Output the (X, Y) coordinate of the center of the cell containing the given text.  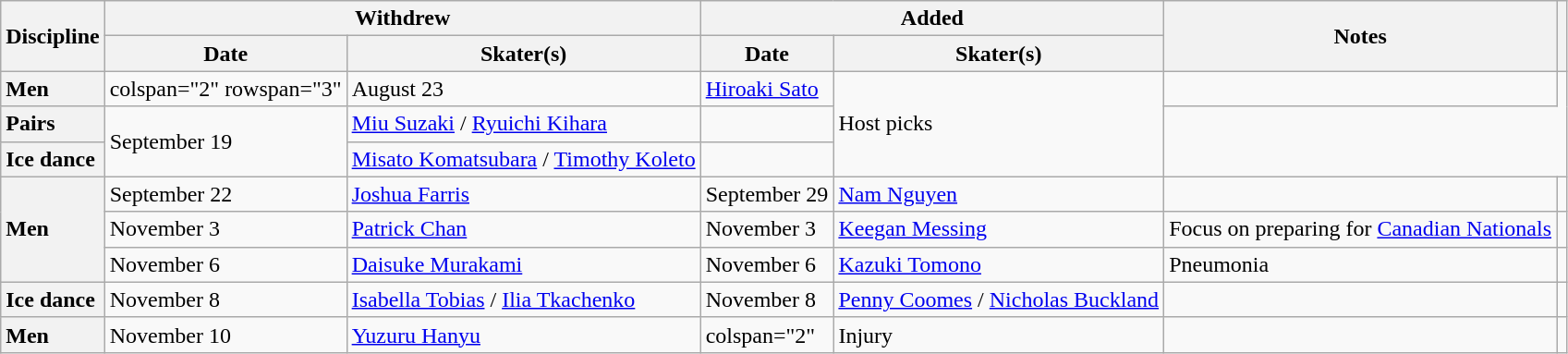
September 29 (767, 194)
Pairs (53, 124)
September 22 (225, 194)
Miu Suzaki / Ryuichi Kihara (523, 124)
Pneumonia (1360, 264)
Withdrew (403, 18)
Nam Nguyen (999, 194)
Injury (999, 335)
Focus on preparing for Canadian Nationals (1360, 229)
Kazuki Tomono (999, 264)
Daisuke Murakami (523, 264)
Patrick Chan (523, 229)
August 23 (523, 89)
Keegan Messing (999, 229)
Yuzuru Hanyu (523, 335)
Joshua Farris (523, 194)
Host picks (999, 124)
September 19 (225, 141)
Penny Coomes / Nicholas Buckland (999, 299)
colspan="2" rowspan="3" (225, 89)
Isabella Tobias / Ilia Tkachenko (523, 299)
Discipline (53, 36)
Added (931, 18)
Hiroaki Sato (767, 89)
Misato Komatsubara / Timothy Koleto (523, 159)
November 10 (225, 335)
colspan="2" (767, 335)
Notes (1360, 36)
